Return the (X, Y) coordinate for the center point of the cell that contains the specified text.  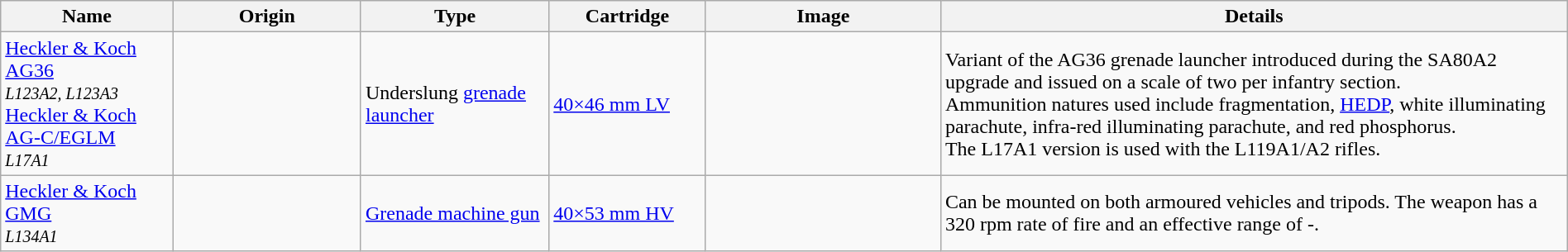
Name (87, 17)
40×46 mm LV (627, 104)
Image (823, 17)
Heckler & Koch GMGL134A1 (87, 213)
Grenade machine gun (455, 213)
Origin (266, 17)
Type (455, 17)
40×53 mm HV (627, 213)
Cartridge (627, 17)
Underslung grenade launcher (455, 104)
Details (1254, 17)
Heckler & Koch AG36L123A2, L123A3Heckler & Koch AG-C/EGLML17A1 (87, 104)
Can be mounted on both armoured vehicles and tripods. The weapon has a 320 rpm rate of fire and an effective range of -. (1254, 213)
